Pinpoint the cell where the given text exists, returning its [x, y] midpoint coordinate. 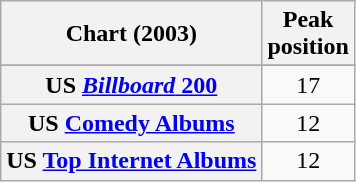
17 [308, 85]
US Top Internet Albums [132, 161]
US Comedy Albums [132, 123]
Chart (2003) [132, 34]
US Billboard 200 [132, 85]
Peakposition [308, 34]
